Search for the cell housing the specified text and yield its [x, y] center coordinate. 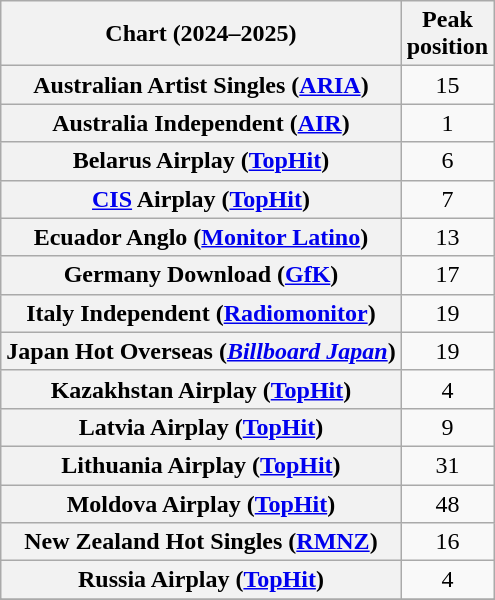
17 [447, 275]
Australian Artist Singles (ARIA) [201, 85]
Italy Independent (Radiomonitor) [201, 313]
6 [447, 161]
Moldova Airplay (TopHit) [201, 503]
New Zealand Hot Singles (RMNZ) [201, 542]
9 [447, 427]
Australia Independent (AIR) [201, 123]
Lithuania Airplay (TopHit) [201, 465]
Germany Download (GfK) [201, 275]
CIS Airplay (TopHit) [201, 199]
1 [447, 123]
7 [447, 199]
Chart (2024–2025) [201, 34]
48 [447, 503]
Latvia Airplay (TopHit) [201, 427]
15 [447, 85]
Ecuador Anglo (Monitor Latino) [201, 237]
Peakposition [447, 34]
31 [447, 465]
13 [447, 237]
Kazakhstan Airplay (TopHit) [201, 389]
Belarus Airplay (TopHit) [201, 161]
16 [447, 542]
Russia Airplay (TopHit) [201, 580]
Japan Hot Overseas (Billboard Japan) [201, 351]
